Determine the (x, y) coordinate at the center of the cell enclosing the given text.  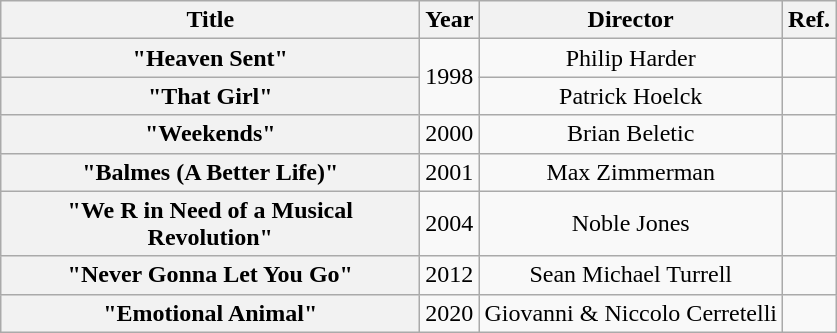
Director (631, 20)
Brian Beletic (631, 134)
2020 (450, 313)
1998 (450, 77)
Title (210, 20)
Philip Harder (631, 58)
2001 (450, 172)
"Heaven Sent" (210, 58)
2004 (450, 224)
Max Zimmerman (631, 172)
Sean Michael Turrell (631, 275)
"Weekends" (210, 134)
Year (450, 20)
Giovanni & Niccolo Cerretelli (631, 313)
"Never Gonna Let You Go" (210, 275)
"That Girl" (210, 96)
"We R in Need of a Musical Revolution" (210, 224)
"Emotional Animal" (210, 313)
Ref. (810, 20)
"Balmes (A Better Life)" (210, 172)
Noble Jones (631, 224)
Patrick Hoelck (631, 96)
2012 (450, 275)
2000 (450, 134)
